Extract the (x, y) coordinate from the center of the cell holding the provided text.  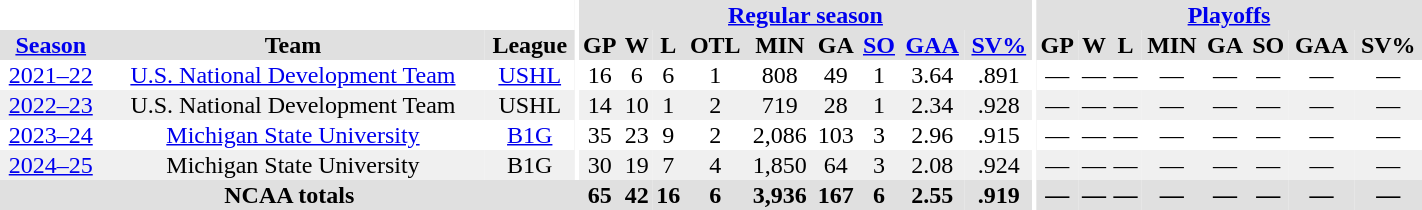
2024–25 (51, 165)
9 (668, 135)
719 (780, 105)
Playoffs (1229, 15)
30 (600, 165)
League (530, 45)
3,936 (780, 195)
808 (780, 75)
2021–22 (51, 75)
OTL (716, 45)
2023–24 (51, 135)
65 (600, 195)
2022–23 (51, 105)
.891 (998, 75)
103 (836, 135)
Season (51, 45)
.924 (998, 165)
2,086 (780, 135)
2.55 (932, 195)
28 (836, 105)
.928 (998, 105)
167 (836, 195)
.915 (998, 135)
19 (637, 165)
42 (637, 195)
10 (637, 105)
1,850 (780, 165)
Regular season (806, 15)
2.34 (932, 105)
7 (668, 165)
3.64 (932, 75)
4 (716, 165)
35 (600, 135)
.919 (998, 195)
64 (836, 165)
NCAA totals (290, 195)
2.96 (932, 135)
2.08 (932, 165)
23 (637, 135)
14 (600, 105)
Team (294, 45)
49 (836, 75)
